Return the (X, Y) coordinate for the center point of the cell that contains the specified text.  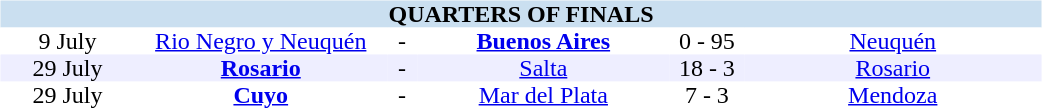
Mendoza (892, 96)
Rio Negro y Neuquén (260, 42)
Buenos Aires (544, 42)
7 - 3 (707, 96)
18 - 3 (707, 68)
Salta (544, 68)
Mar del Plata (544, 96)
QUARTERS OF FINALS (520, 14)
Cuyo (260, 96)
9 July (67, 42)
0 - 95 (707, 42)
Neuquén (892, 42)
